For the text-containing cell, return its midpoint in [X, Y] coordinate format. 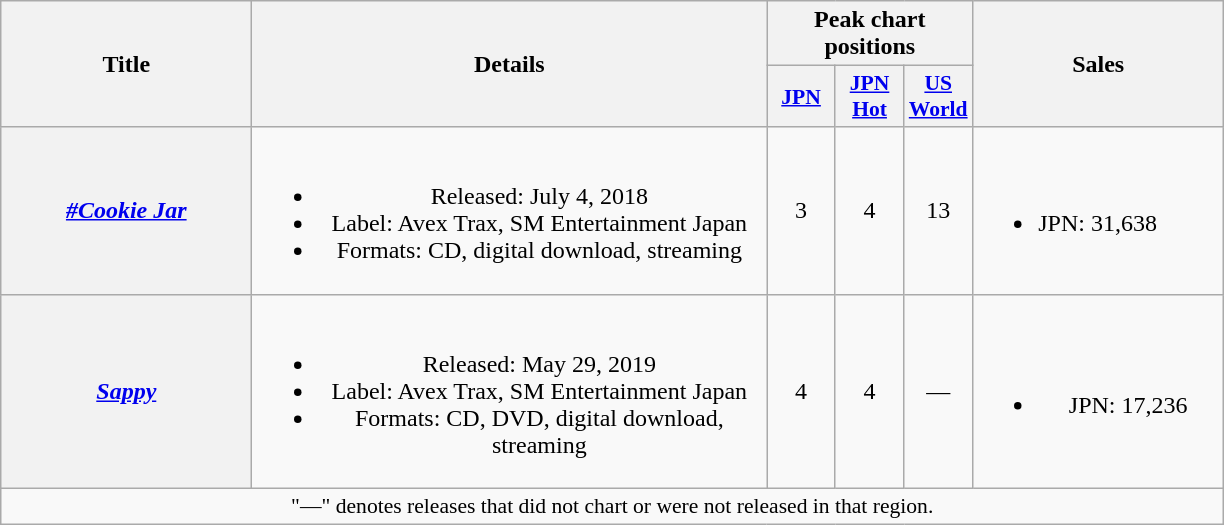
JPN Hot [869, 96]
Title [126, 64]
13 [938, 210]
"—" denotes releases that did not chart or were not released in that region. [612, 506]
— [938, 391]
JPN [801, 96]
US World [938, 96]
Released: May 29, 2019Label: Avex Trax, SM Entertainment JapanFormats: CD, DVD, digital download, streaming [510, 391]
Details [510, 64]
Released: July 4, 2018Label: Avex Trax, SM Entertainment JapanFormats: CD, digital download, streaming [510, 210]
#Cookie Jar [126, 210]
JPN: 31,638 [1098, 210]
3 [801, 210]
Peak chart positions [870, 34]
Sales [1098, 64]
JPN: 17,236 [1098, 391]
Sappy [126, 391]
